Capture the cell that displays the provided text and extract its [x, y] central coordinate. 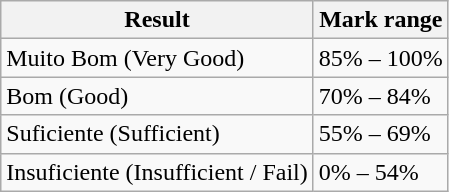
Bom (Good) [158, 96]
Result [158, 20]
0% – 54% [380, 172]
85% – 100% [380, 58]
Insuficiente (Insufficient / Fail) [158, 172]
55% – 69% [380, 134]
Suficiente (Sufficient) [158, 134]
Muito Bom (Very Good) [158, 58]
70% – 84% [380, 96]
Mark range [380, 20]
